From the cell containing the given text, extract its center point as [X, Y] coordinate. 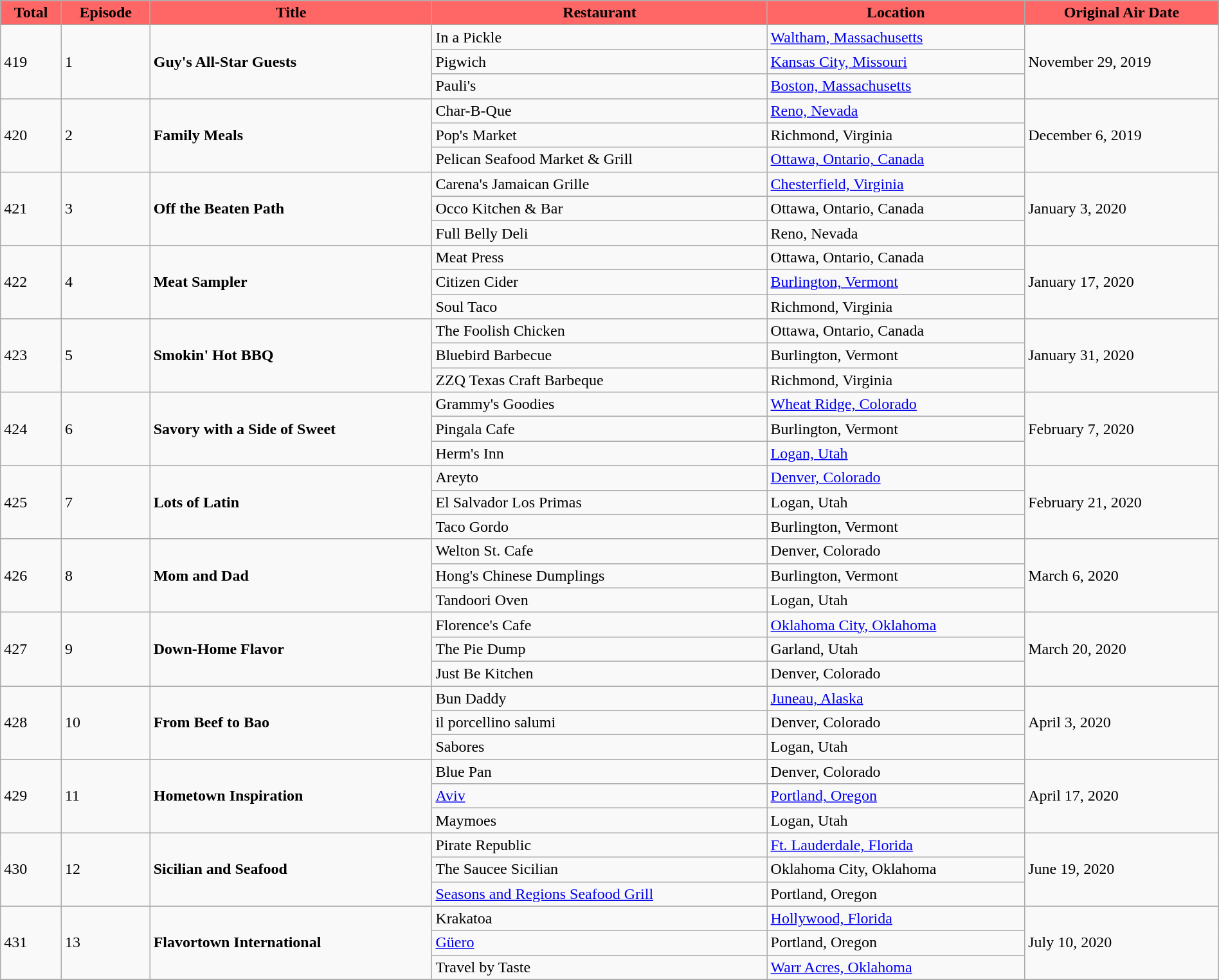
The Foolish Chicken [599, 331]
424 [31, 429]
Location [896, 13]
11 [105, 796]
423 [31, 356]
Juneau, Alaska [896, 698]
Soul Taco [599, 307]
Smokin' Hot BBQ [291, 356]
Grammy's Goodies [599, 404]
Seasons and Regions Seafood Grill [599, 894]
Lots of Latin [291, 502]
6 [105, 429]
Kansas City, Missouri [896, 62]
Episode [105, 13]
Original Air Date [1122, 13]
Citizen Cider [599, 282]
Ft. Lauderdale, Florida [896, 845]
2 [105, 135]
Pingala Cafe [599, 429]
4 [105, 282]
Warr Acres, Oklahoma [896, 967]
Down-Home Flavor [291, 649]
Hong's Chinese Dumplings [599, 576]
Sabores [599, 747]
Welton St. Cafe [599, 551]
Mom and Dad [291, 576]
El Salvador Los Primas [599, 502]
Wheat Ridge, Colorado [896, 404]
ZZQ Texas Craft Barbeque [599, 380]
Meat Press [599, 257]
Waltham, Massachusetts [896, 37]
Title [291, 13]
Bluebird Barbecue [599, 356]
January 17, 2020 [1122, 282]
7 [105, 502]
431 [31, 943]
February 7, 2020 [1122, 429]
3 [105, 208]
In a Pickle [599, 37]
5 [105, 356]
426 [31, 576]
From Beef to Bao [291, 722]
The Saucee Sicilian [599, 869]
Just Be Kitchen [599, 673]
Areyto [599, 478]
Hometown Inspiration [291, 796]
Flavortown International [291, 943]
Sicilian and Seafood [291, 869]
April 3, 2020 [1122, 722]
Off the Beaten Path [291, 208]
Hollywood, Florida [896, 918]
Pelican Seafood Market & Grill [599, 159]
March 20, 2020 [1122, 649]
Taco Gordo [599, 527]
Garland, Utah [896, 649]
Total [31, 13]
13 [105, 943]
Occo Kitchen & Bar [599, 208]
430 [31, 869]
Carena's Jamaican Grille [599, 184]
Blue Pan [599, 772]
421 [31, 208]
Full Belly Deli [599, 233]
10 [105, 722]
November 29, 2019 [1122, 62]
422 [31, 282]
Char-B-Que [599, 111]
June 19, 2020 [1122, 869]
April 17, 2020 [1122, 796]
425 [31, 502]
Meat Sampler [291, 282]
Boston, Massachusetts [896, 86]
427 [31, 649]
Family Meals [291, 135]
Aviv [599, 796]
Chesterfield, Virginia [896, 184]
419 [31, 62]
Guy's All-Star Guests [291, 62]
1 [105, 62]
429 [31, 796]
12 [105, 869]
428 [31, 722]
Tandoori Oven [599, 600]
The Pie Dump [599, 649]
February 21, 2020 [1122, 502]
Maymoes [599, 821]
il porcellino salumi [599, 723]
Florence's Cafe [599, 624]
8 [105, 576]
Pop's Market [599, 135]
Restaurant [599, 13]
Pauli's [599, 86]
Pigwich [599, 62]
9 [105, 649]
January 3, 2020 [1122, 208]
Bun Daddy [599, 698]
Herm's Inn [599, 453]
January 31, 2020 [1122, 356]
Güero [599, 943]
Savory with a Side of Sweet [291, 429]
420 [31, 135]
December 6, 2019 [1122, 135]
Pirate Republic [599, 845]
March 6, 2020 [1122, 576]
July 10, 2020 [1122, 943]
Travel by Taste [599, 967]
Krakatoa [599, 918]
